Search for the cell housing the specified text and yield its (X, Y) center coordinate. 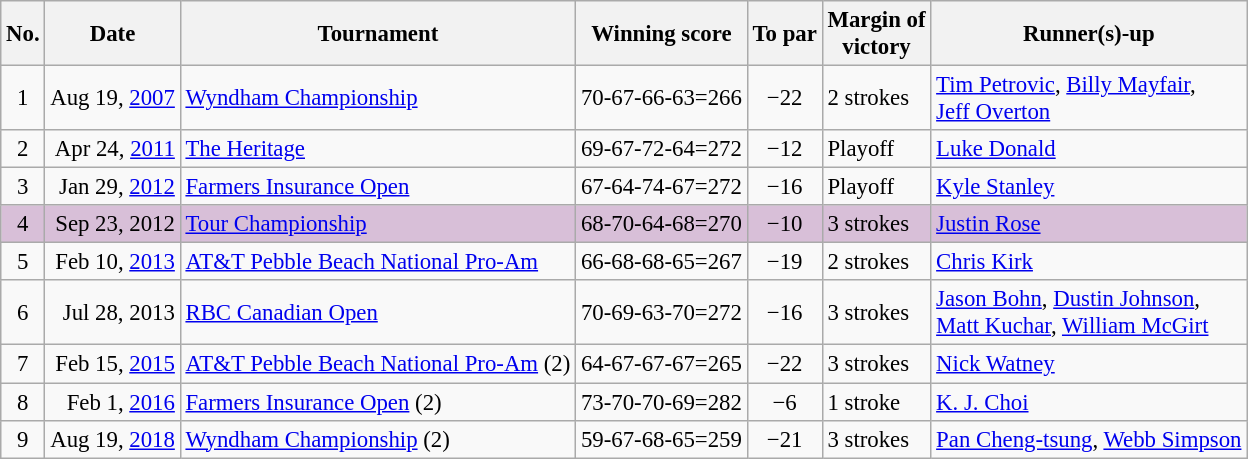
Aug 19, 2018 (112, 439)
64-67-67-67=265 (662, 364)
69-67-72-64=272 (662, 149)
No. (23, 34)
1 (23, 98)
−12 (784, 149)
59-67-68-65=259 (662, 439)
K. J. Choi (1089, 402)
Date (112, 34)
Runner(s)-up (1089, 34)
Kyle Stanley (1089, 187)
70-69-63-70=272 (662, 312)
Apr 24, 2011 (112, 149)
68-70-64-68=270 (662, 224)
1 stroke (876, 402)
−6 (784, 402)
67-64-74-67=272 (662, 187)
8 (23, 402)
−21 (784, 439)
AT&T Pebble Beach National Pro-Am (2) (378, 364)
Margin ofvictory (876, 34)
To par (784, 34)
2 (23, 149)
73-70-70-69=282 (662, 402)
Farmers Insurance Open (2) (378, 402)
−19 (784, 262)
Tournament (378, 34)
3 (23, 187)
Jan 29, 2012 (112, 187)
70-67-66-63=266 (662, 98)
Justin Rose (1089, 224)
Pan Cheng-tsung, Webb Simpson (1089, 439)
66-68-68-65=267 (662, 262)
4 (23, 224)
RBC Canadian Open (378, 312)
5 (23, 262)
Feb 10, 2013 (112, 262)
Winning score (662, 34)
Chris Kirk (1089, 262)
Aug 19, 2007 (112, 98)
Sep 23, 2012 (112, 224)
AT&T Pebble Beach National Pro-Am (378, 262)
−10 (784, 224)
6 (23, 312)
7 (23, 364)
Tour Championship (378, 224)
Wyndham Championship (2) (378, 439)
Jason Bohn, Dustin Johnson, Matt Kuchar, William McGirt (1089, 312)
9 (23, 439)
Feb 1, 2016 (112, 402)
Wyndham Championship (378, 98)
Jul 28, 2013 (112, 312)
Nick Watney (1089, 364)
Luke Donald (1089, 149)
Tim Petrovic, Billy Mayfair, Jeff Overton (1089, 98)
Feb 15, 2015 (112, 364)
The Heritage (378, 149)
Farmers Insurance Open (378, 187)
